Capture the cell that displays the provided text and extract its (x, y) central coordinate. 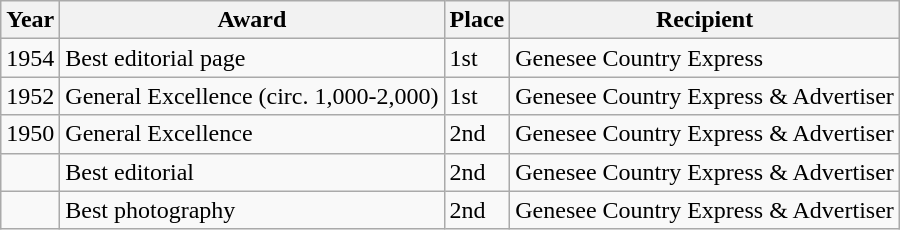
Best editorial (252, 172)
Recipient (705, 20)
Best editorial page (252, 58)
Best photography (252, 210)
Place (477, 20)
1954 (30, 58)
Genesee Country Express (705, 58)
General Excellence (circ. 1,000-2,000) (252, 96)
1952 (30, 96)
Award (252, 20)
Year (30, 20)
1950 (30, 134)
General Excellence (252, 134)
